Return the [X, Y] coordinate for the center point of the cell that contains the specified text.  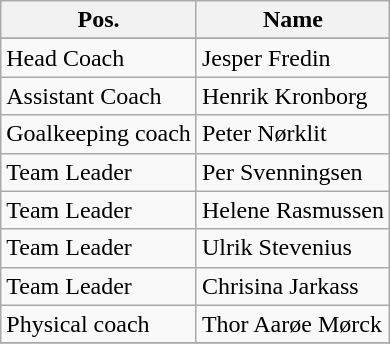
Head Coach [99, 58]
Per Svenningsen [292, 172]
Assistant Coach [99, 96]
Chrisina Jarkass [292, 286]
Pos. [99, 20]
Peter Nørklit [292, 134]
Jesper Fredin [292, 58]
Thor Aarøe Mørck [292, 324]
Helene Rasmussen [292, 210]
Physical coach [99, 324]
Name [292, 20]
Goalkeeping coach [99, 134]
Henrik Kronborg [292, 96]
Ulrik Stevenius [292, 248]
